Detect which cell encompasses the target text, then output its [x, y] center coordinate. 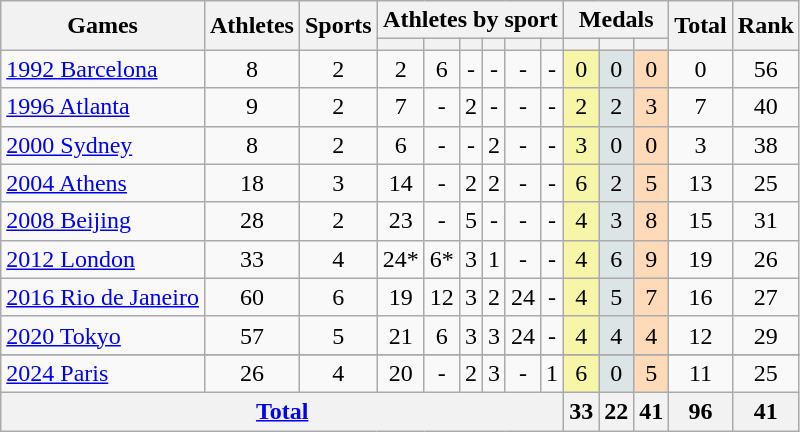
21 [400, 335]
Medals [616, 20]
2004 Athens [103, 183]
1992 Barcelona [103, 69]
38 [766, 145]
2008 Beijing [103, 221]
16 [701, 297]
60 [252, 297]
Sports [338, 26]
22 [616, 411]
57 [252, 335]
29 [766, 335]
Games [103, 26]
27 [766, 297]
1996 Atlanta [103, 107]
31 [766, 221]
2016 Rio de Janeiro [103, 297]
15 [701, 221]
Athletes [252, 26]
2020 Tokyo [103, 335]
2000 Sydney [103, 145]
6* [442, 259]
28 [252, 221]
2024 Paris [103, 373]
96 [701, 411]
14 [400, 183]
Athletes by sport [470, 20]
Rank [766, 26]
20 [400, 373]
23 [400, 221]
13 [701, 183]
11 [701, 373]
56 [766, 69]
40 [766, 107]
2012 London [103, 259]
18 [252, 183]
24* [400, 259]
